Return (X, Y) of the center of cell containing provided text 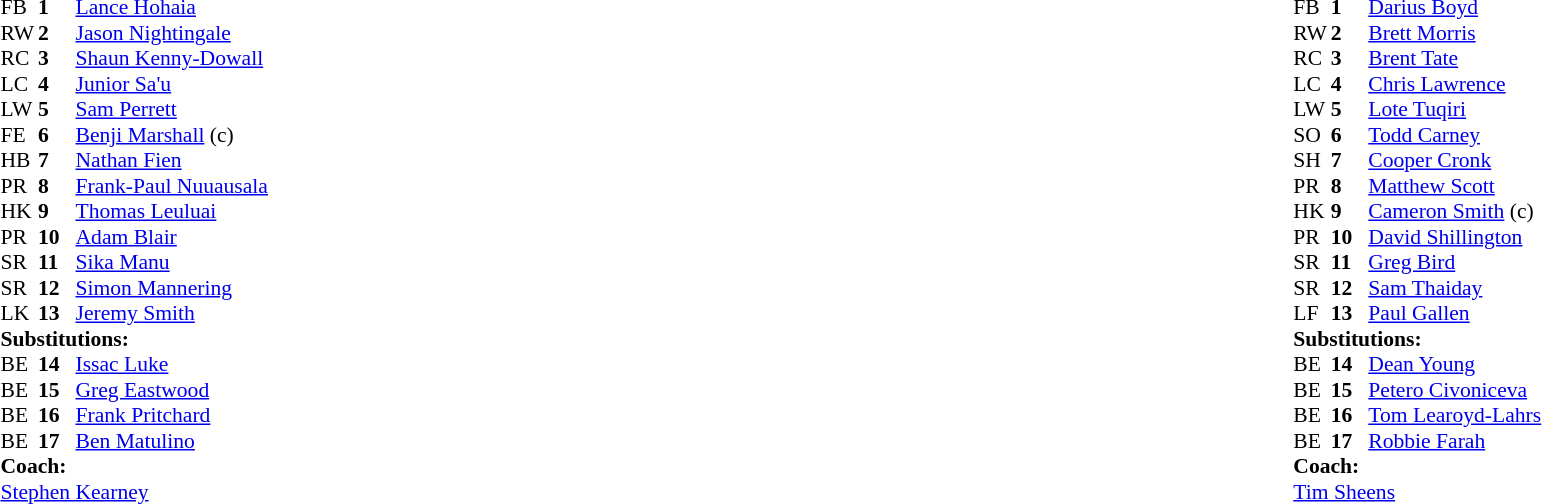
HB (19, 161)
Nathan Fien (172, 161)
Matthew Scott (1454, 186)
Greg Bird (1454, 263)
Thomas Leuluai (172, 211)
Brent Tate (1454, 59)
Cooper Cronk (1454, 161)
FE (19, 135)
Frank Pritchard (172, 415)
David Shillington (1454, 237)
LK (19, 313)
Paul Gallen (1454, 313)
Greg Eastwood (172, 390)
Jason Nightingale (172, 33)
Chris Lawrence (1454, 84)
SH (1312, 161)
Frank-Paul Nuuausala (172, 186)
Sam Thaiday (1454, 288)
Robbie Farah (1454, 441)
Junior Sa'u (172, 84)
LF (1312, 313)
Todd Carney (1454, 135)
Jeremy Smith (172, 313)
Cameron Smith (c) (1454, 211)
Shaun Kenny-Dowall (172, 59)
Dean Young (1454, 365)
Brett Morris (1454, 33)
Petero Civoniceva (1454, 390)
Ben Matulino (172, 441)
Sika Manu (172, 263)
Lote Tuqiri (1454, 109)
Simon Mannering (172, 288)
SO (1312, 135)
Benji Marshall (c) (172, 135)
Sam Perrett (172, 109)
Adam Blair (172, 237)
Issac Luke (172, 365)
Tom Learoyd-Lahrs (1454, 415)
